Locate the cell with the specified text and output its [x, y] center coordinate. 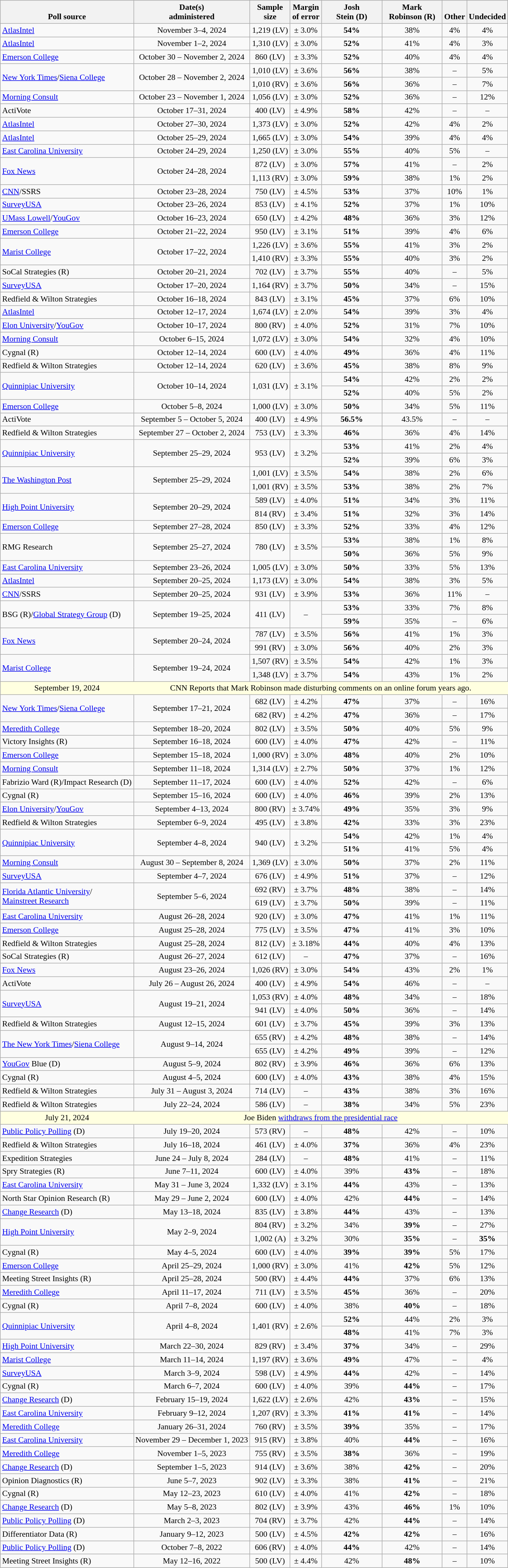
829 (RV) [270, 1346]
October 10–14, 2024 [192, 386]
September 17–21, 2024 [192, 709]
1,001 (RV) [270, 487]
30% [352, 1239]
± 3.74% [305, 809]
702 (LV) [270, 272]
The New York Times/Siena College [67, 1044]
UMass Lowell/YouGov [67, 218]
835 (LV) [270, 1212]
February 15–19, 2024 [192, 1400]
Joe Biden withdraws from the presidential race [321, 1118]
1,665 (LV) [270, 138]
March 2–3, 2023 [192, 1521]
September 20–24, 2024 [192, 641]
Marginof error [305, 12]
606 (RV) [270, 1548]
June 24 – July 8, 2024 [192, 1158]
October 5–8, 2024 [192, 406]
October 23 – November 1, 2024 [192, 97]
MarkRobinson (R) [412, 12]
Florida Atlantic University/Mainstreet Research [67, 896]
1,001 (LV) [270, 473]
1,674 (LV) [270, 312]
March 3–9, 2024 [192, 1373]
April 11–17, 2024 [192, 1292]
October 7–8, 2022 [192, 1548]
May 31 – June 3, 2024 [192, 1185]
750 (LV) [270, 191]
April 25–29, 2024 [192, 1266]
May 13–18, 2024 [192, 1212]
May 5–8, 2023 [192, 1507]
August 12–15, 2024 [192, 1024]
CNN Reports that Mark Robinson made disturbing comments on an online forum years ago. [321, 688]
Expedition Strategies [67, 1158]
714 (LV) [270, 1091]
Date(s)administered [192, 12]
682 (RV) [270, 715]
October 24–29, 2024 [192, 151]
October 27–30, 2024 [192, 124]
29% [487, 1346]
411 (LV) [270, 614]
October 28 – November 2, 2024 [192, 77]
August 26–28, 2024 [192, 917]
The Washington Post [67, 480]
804 (RV) [270, 1225]
940 (LV) [270, 843]
October 23–26, 2024 [192, 205]
March 11–14, 2024 [192, 1360]
September 25–27, 2024 [192, 547]
June 7–11, 2024 [192, 1171]
1,053 (RV) [270, 997]
1,207 (RV) [270, 1413]
711 (LV) [270, 1292]
Poll source [67, 12]
September 1–5, 2023 [192, 1467]
655 (LV) [270, 1051]
1,031 (LV) [270, 386]
Other [455, 12]
915 (RV) [270, 1440]
814 (RV) [270, 514]
October 12–17, 2024 [192, 312]
July 26 – August 26, 2024 [192, 984]
± 4.1% [305, 205]
1,401 (RV) [270, 1326]
Samplesize [270, 12]
1,410 (RV) [270, 259]
57% [352, 165]
1,373 (LV) [270, 124]
953 (LV) [270, 453]
October 17–31, 2024 [192, 111]
North Star Opinion Research (R) [67, 1199]
991 (RV) [270, 648]
843 (LV) [270, 299]
October 16–23, 2024 [192, 218]
September 5–6, 2024 [192, 896]
Differentiator Data (R) [67, 1534]
620 (LV) [270, 366]
May 29 – June 2, 2024 [192, 1199]
56.5% [352, 420]
October 30 – November 2, 2024 [192, 57]
619 (LV) [270, 903]
850 (LV) [270, 527]
August 23–26, 2024 [192, 970]
941 (LV) [270, 1011]
704 (RV) [270, 1521]
753 (LV) [270, 433]
April 4–8, 2024 [192, 1326]
1,622 (LV) [270, 1400]
610 (LV) [270, 1494]
58% [352, 111]
Fabrizio Ward (R)/Impact Research (D) [67, 782]
1,072 (LV) [270, 339]
682 (LV) [270, 702]
853 (LV) [270, 205]
September 19, 2024 [67, 688]
650 (LV) [270, 218]
September 11–17, 2024 [192, 782]
860 (LV) [270, 57]
January 9–12, 2023 [192, 1534]
1,000 (LV) [270, 406]
1,002 (A) [270, 1239]
1,113 (RV) [270, 178]
September 6–9, 2024 [192, 822]
598 (LV) [270, 1373]
655 (RV) [270, 1037]
461 (LV) [270, 1145]
RMG Research [67, 547]
September 23–26, 2024 [192, 567]
September 4–13, 2024 [192, 809]
October 21–22, 2024 [192, 232]
Opinion Diagnostics (R) [67, 1481]
1,507 (RV) [270, 661]
1,173 (LV) [270, 581]
May 2–9, 2024 [192, 1232]
April 25–28, 2024 [192, 1279]
January 26–31, 2024 [192, 1427]
1,348 (LV) [270, 675]
September 4–7, 2024 [192, 876]
43.5% [412, 420]
October 6–15, 2024 [192, 339]
September 15–18, 2024 [192, 755]
601 (LV) [270, 1024]
September 18–20, 2024 [192, 729]
April 7–8, 2024 [192, 1306]
August 9–14, 2024 [192, 1044]
573 (RV) [270, 1132]
August 5–9, 2024 [192, 1064]
September 19–25, 2024 [192, 614]
September 27 – October 2, 2024 [192, 433]
February 9–12, 2024 [192, 1413]
586 (LV) [270, 1104]
787 (LV) [270, 634]
19% [487, 1454]
692 (RV) [270, 890]
± 2.0% [305, 312]
September 16–18, 2024 [192, 742]
May 12–16, 2022 [192, 1561]
September 5 – October 5, 2024 [192, 420]
October 17–20, 2024 [192, 285]
August 26–27, 2024 [192, 957]
902 (LV) [270, 1481]
October 16–18, 2024 [192, 299]
October 24–28, 2024 [192, 171]
± 2.7% [305, 769]
495 (LV) [270, 822]
812 (LV) [270, 943]
914 (LV) [270, 1467]
872 (LV) [270, 165]
August 19–21, 2024 [192, 1003]
November 29 – December 1, 2023 [192, 1440]
755 (RV) [270, 1454]
November 3–4, 2024 [192, 30]
October 10–17, 2024 [192, 326]
676 (LV) [270, 876]
1,332 (LV) [270, 1185]
Victory Insights (R) [67, 742]
September 15–16, 2024 [192, 796]
± 3.18% [305, 943]
July 22–24, 2024 [192, 1104]
21% [487, 1481]
1,369 (LV) [270, 863]
589 (LV) [270, 500]
1,219 (LV) [270, 30]
31% [412, 326]
November 1–2, 2024 [192, 44]
September 11–18, 2024 [192, 769]
612 (LV) [270, 957]
1,056 (LV) [270, 97]
July 31 – August 3, 2024 [192, 1091]
27% [487, 1225]
July 16–18, 2024 [192, 1145]
May 12–23, 2023 [192, 1494]
760 (RV) [270, 1427]
1,026 (RV) [270, 970]
July 19–20, 2024 [192, 1132]
July 21, 2024 [67, 1118]
780 (LV) [270, 547]
1,010 (LV) [270, 70]
920 (LV) [270, 917]
Undecided [487, 12]
500 (RV) [270, 1279]
950 (LV) [270, 232]
November 1–5, 2023 [192, 1454]
JoshStein (D) [352, 12]
October 17–22, 2024 [192, 252]
October 25–29, 2024 [192, 138]
September 4–8, 2024 [192, 843]
Spry Strategies (R) [67, 1171]
775 (LV) [270, 930]
1,010 (RV) [270, 84]
1,310 (LV) [270, 44]
1,005 (LV) [270, 567]
June 5–7, 2023 [192, 1481]
1,197 (RV) [270, 1360]
1,250 (LV) [270, 151]
October 20–21, 2024 [192, 272]
May 4–5, 2024 [192, 1252]
September 19–24, 2024 [192, 668]
October 23–28, 2024 [192, 191]
1,164 (RV) [270, 285]
March 22–30, 2024 [192, 1346]
September 20–29, 2024 [192, 507]
802 (RV) [270, 1064]
August 4–5, 2024 [192, 1078]
1,226 (LV) [270, 245]
BSG (R)/Global Strategy Group (D) [67, 614]
284 (LV) [270, 1158]
931 (LV) [270, 594]
1,314 (LV) [270, 769]
August 30 – September 8, 2024 [192, 863]
March 6–7, 2024 [192, 1386]
YouGov Blue (D) [67, 1064]
September 27–28, 2024 [192, 527]
